Pinpoint the cell where the given text exists, returning its (x, y) midpoint coordinate. 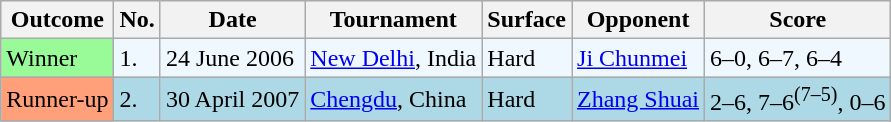
Date (232, 20)
Chengdu, China (394, 100)
Runner-up (58, 100)
Zhang Shuai (638, 100)
Tournament (394, 20)
2–6, 7–6(7–5), 0–6 (798, 100)
Outcome (58, 20)
No. (137, 20)
Ji Chunmei (638, 58)
30 April 2007 (232, 100)
2. (137, 100)
New Delhi, India (394, 58)
Score (798, 20)
24 June 2006 (232, 58)
Winner (58, 58)
Surface (527, 20)
6–0, 6–7, 6–4 (798, 58)
Opponent (638, 20)
1. (137, 58)
